Return the (X, Y) coordinate for the center point of the cell that contains the specified text.  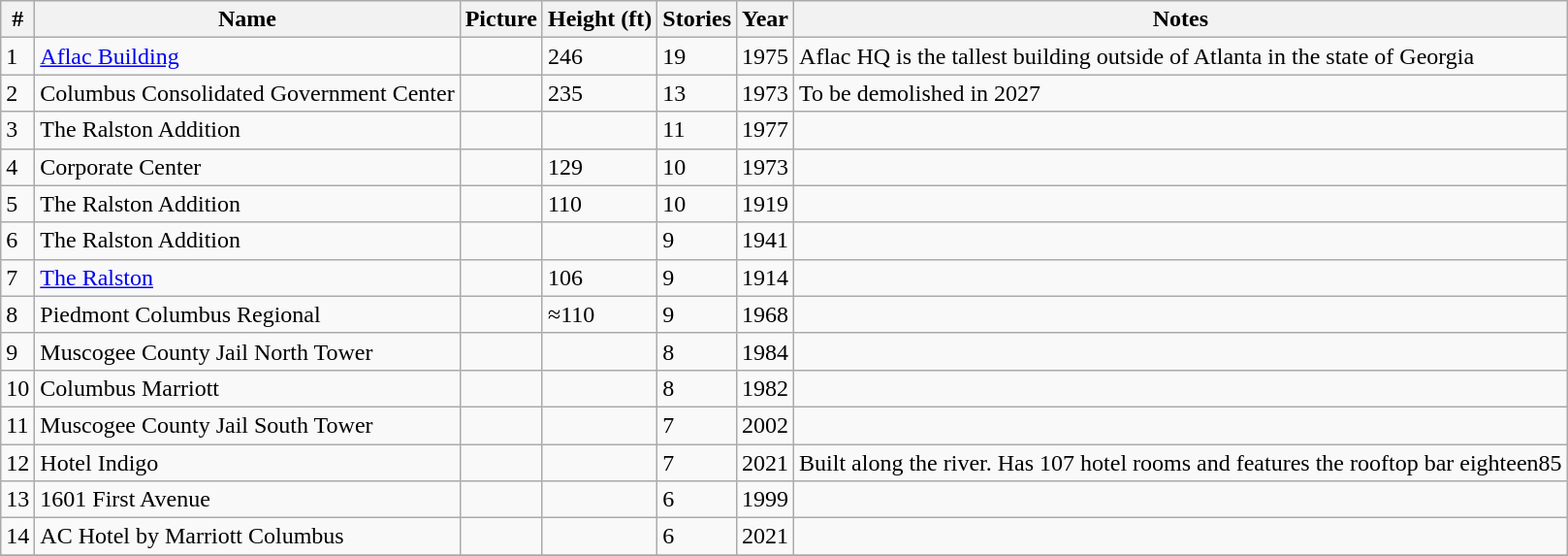
Columbus Consolidated Government Center (247, 93)
Picture (500, 19)
Year (766, 19)
Notes (1181, 19)
1999 (766, 500)
Name (247, 19)
129 (599, 167)
To be demolished in 2027 (1181, 93)
14 (17, 537)
235 (599, 93)
# (17, 19)
The Ralston (247, 278)
19 (697, 56)
Columbus Marriott (247, 388)
Piedmont Columbus Regional (247, 314)
Height (ft) (599, 19)
4 (17, 167)
Aflac HQ is the tallest building outside of Atlanta in the state of Georgia (1181, 56)
1941 (766, 241)
3 (17, 130)
246 (599, 56)
Built along the river. Has 107 hotel rooms and features the rooftop bar eighteen85 (1181, 463)
1 (17, 56)
12 (17, 463)
106 (599, 278)
2 (17, 93)
Muscogee County Jail South Tower (247, 425)
1984 (766, 351)
≈110 (599, 314)
1914 (766, 278)
Muscogee County Jail North Tower (247, 351)
Corporate Center (247, 167)
Hotel Indigo (247, 463)
5 (17, 204)
1919 (766, 204)
Aflac Building (247, 56)
2002 (766, 425)
1982 (766, 388)
AC Hotel by Marriott Columbus (247, 537)
1975 (766, 56)
110 (599, 204)
1601 First Avenue (247, 500)
1968 (766, 314)
Stories (697, 19)
1977 (766, 130)
